For the text-containing cell, return its midpoint in [x, y] coordinate format. 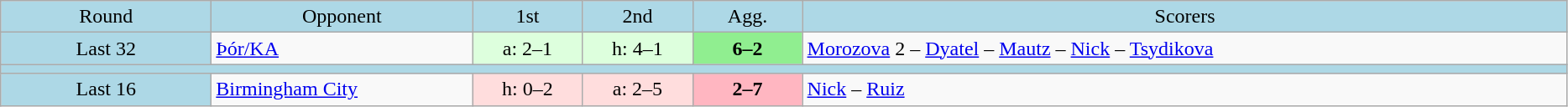
Þór/KA [342, 48]
h: 0–2 [527, 89]
Agg. [747, 17]
Morozova 2 – Dyatel – Mautz – Nick – Tsydikova [1185, 48]
Opponent [342, 17]
Birmingham City [342, 89]
6–2 [747, 48]
2nd [638, 17]
Round [106, 17]
a: 2–5 [638, 89]
Scorers [1185, 17]
2–7 [747, 89]
Last 16 [106, 89]
Last 32 [106, 48]
h: 4–1 [638, 48]
Nick – Ruiz [1185, 89]
a: 2–1 [527, 48]
1st [527, 17]
